Provide the [X, Y] coordinate of the cell's center where the given text is located.  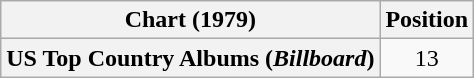
Position [427, 20]
US Top Country Albums (Billboard) [190, 58]
Chart (1979) [190, 20]
13 [427, 58]
